Capture the cell that displays the provided text and extract its (X, Y) central coordinate. 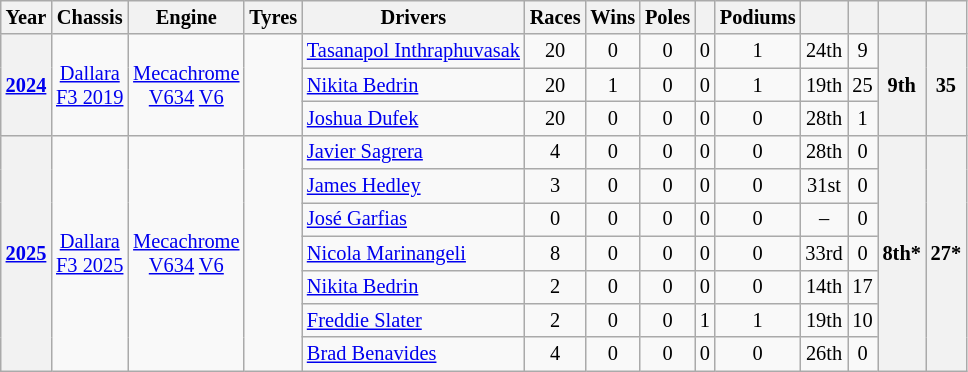
Year (26, 17)
DallaraF3 2019 (90, 84)
31st (824, 186)
Joshua Dufek (414, 118)
Races (556, 17)
33rd (824, 253)
Engine (186, 17)
24th (824, 51)
– (824, 219)
27* (946, 253)
Javier Sagrera (414, 152)
9th (902, 84)
Drivers (414, 17)
Tyres (273, 17)
2025 (26, 253)
José Garfias (414, 219)
14th (824, 287)
Podiums (758, 17)
25 (863, 85)
26th (824, 354)
8th* (902, 253)
Poles (668, 17)
10 (863, 320)
Freddie Slater (414, 320)
9 (863, 51)
8 (556, 253)
Chassis (90, 17)
Wins (612, 17)
2024 (26, 84)
35 (946, 84)
James Hedley (414, 186)
3 (556, 186)
Nicola Marinangeli (414, 253)
Tasanapol Inthraphuvasak (414, 51)
DallaraF3 2025 (90, 253)
Brad Benavides (414, 354)
17 (863, 287)
